From the cell containing the given text, extract its center point as (X, Y) coordinate. 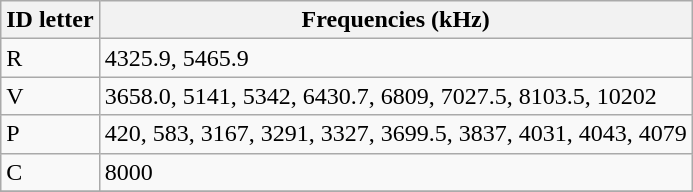
4325.9, 5465.9 (396, 58)
C (50, 172)
420, 583, 3167, 3291, 3327, 3699.5, 3837, 4031, 4043, 4079 (396, 134)
ID letter (50, 20)
8000 (396, 172)
P (50, 134)
Frequencies (kHz) (396, 20)
R (50, 58)
3658.0, 5141, 5342, 6430.7, 6809, 7027.5, 8103.5, 10202 (396, 96)
V (50, 96)
